Return [x, y] of the center of cell containing provided text 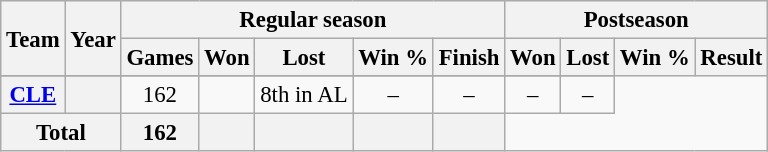
Regular season [313, 20]
Team [33, 38]
Year [93, 38]
Games [160, 58]
Postseason [636, 20]
8th in AL [304, 95]
Finish [468, 58]
Result [732, 58]
CLE [33, 95]
Total [61, 133]
